Return [x, y] of the center of cell containing provided text 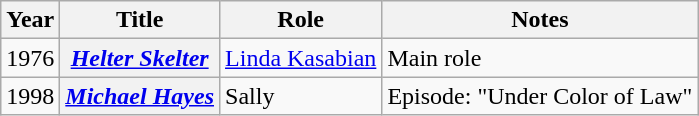
Episode: "Under Color of Law" [540, 96]
Notes [540, 20]
1998 [30, 96]
Title [140, 20]
Year [30, 20]
1976 [30, 58]
Helter Skelter [140, 58]
Sally [301, 96]
Linda Kasabian [301, 58]
Role [301, 20]
Michael Hayes [140, 96]
Main role [540, 58]
